Find where the given text appears and provide that cell's center as [x, y] coordinate. 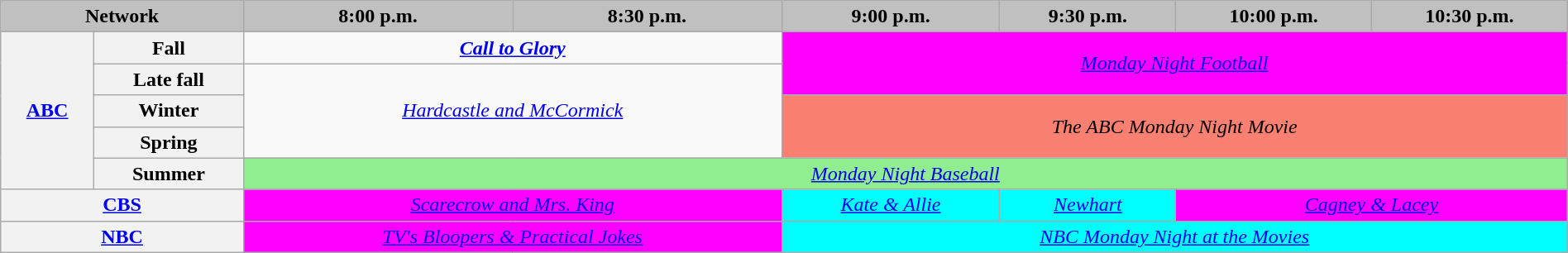
8:00 p.m. [377, 17]
10:00 p.m. [1274, 17]
Hardcastle and McCormick [513, 111]
Fall [169, 48]
ABC [48, 111]
9:00 p.m. [891, 17]
NBC Monday Night at the Movies [1174, 236]
8:30 p.m. [647, 17]
Newhart [1088, 205]
Late fall [169, 79]
9:30 p.m. [1088, 17]
TV's Bloopers & Practical Jokes [513, 236]
Spring [169, 142]
Monday Night Football [1174, 64]
The ABC Monday Night Movie [1174, 126]
Network [122, 17]
NBC [122, 236]
Monday Night Baseball [905, 174]
CBS [122, 205]
10:30 p.m. [1469, 17]
Cagney & Lacey [1372, 205]
Winter [169, 111]
Summer [169, 174]
Kate & Allie [891, 205]
Scarecrow and Mrs. King [513, 205]
Call to Glory [513, 48]
